From the cell containing the given text, extract its center point as [X, Y] coordinate. 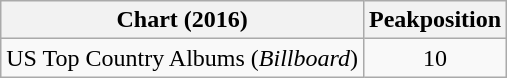
Peakposition [436, 20]
Chart (2016) [182, 20]
10 [436, 58]
US Top Country Albums (Billboard) [182, 58]
